Locate the cell with the specified text and output its [X, Y] center coordinate. 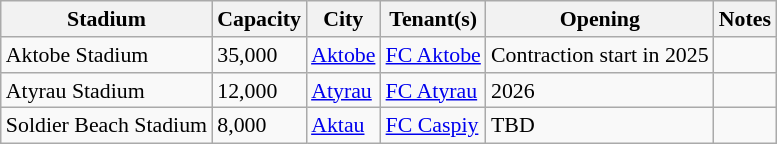
FC Aktobe [434, 54]
FC Atyrau [434, 90]
Aktobe Stadium [106, 54]
TBD [600, 126]
Tenant(s) [434, 19]
Aktobe [343, 54]
Atyrau Stadium [106, 90]
Atyrau [343, 90]
City [343, 19]
8,000 [259, 126]
Soldier Beach Stadium [106, 126]
Stadium [106, 19]
Contraction start in 2025 [600, 54]
Aktau [343, 126]
Capacity [259, 19]
2026 [600, 90]
FC Caspiy [434, 126]
35,000 [259, 54]
Opening [600, 19]
12,000 [259, 90]
Notes [745, 19]
